Extract the (X, Y) coordinate from the center of the cell holding the provided text.  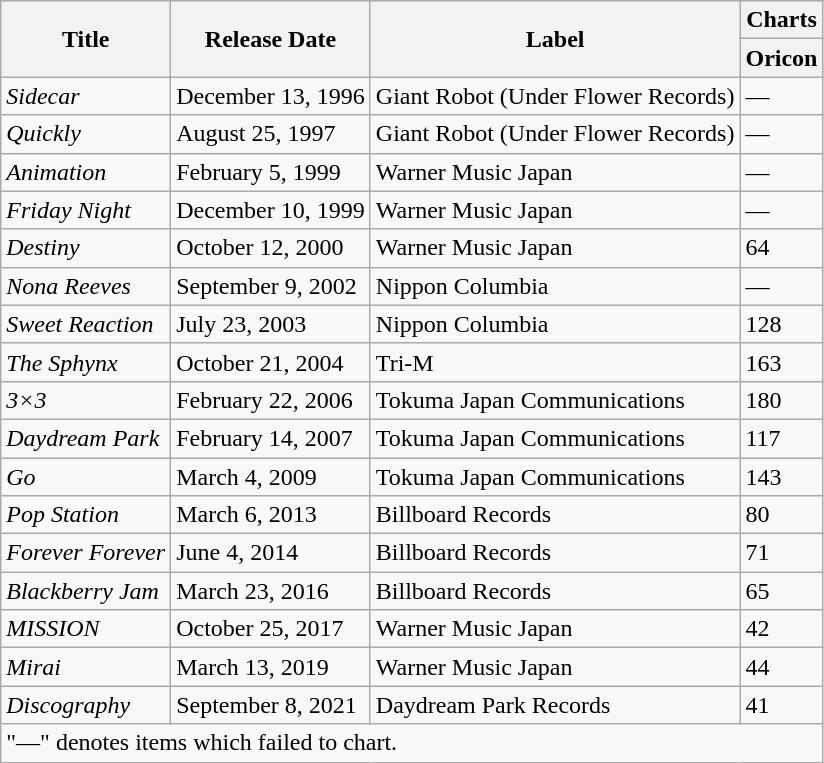
"—" denotes items which failed to chart. (412, 743)
117 (782, 438)
80 (782, 515)
March 13, 2019 (271, 667)
128 (782, 324)
Destiny (86, 248)
June 4, 2014 (271, 553)
Nona Reeves (86, 286)
64 (782, 248)
October 12, 2000 (271, 248)
42 (782, 629)
Quickly (86, 134)
December 10, 1999 (271, 210)
Title (86, 39)
Sweet Reaction (86, 324)
The Sphynx (86, 362)
180 (782, 400)
August 25, 1997 (271, 134)
163 (782, 362)
March 4, 2009 (271, 477)
Daydream Park Records (555, 705)
February 14, 2007 (271, 438)
Sidecar (86, 96)
44 (782, 667)
Label (555, 39)
Mirai (86, 667)
Discography (86, 705)
MISSION (86, 629)
65 (782, 591)
October 21, 2004 (271, 362)
Daydream Park (86, 438)
March 6, 2013 (271, 515)
Go (86, 477)
3×3 (86, 400)
September 9, 2002 (271, 286)
July 23, 2003 (271, 324)
71 (782, 553)
February 5, 1999 (271, 172)
Blackberry Jam (86, 591)
Animation (86, 172)
September 8, 2021 (271, 705)
October 25, 2017 (271, 629)
143 (782, 477)
February 22, 2006 (271, 400)
Oricon (782, 58)
Release Date (271, 39)
December 13, 1996 (271, 96)
Tri-M (555, 362)
Friday Night (86, 210)
March 23, 2016 (271, 591)
Charts (782, 20)
Forever Forever (86, 553)
41 (782, 705)
Pop Station (86, 515)
